Return the [X, Y] coordinate for the center point of the cell that contains the specified text.  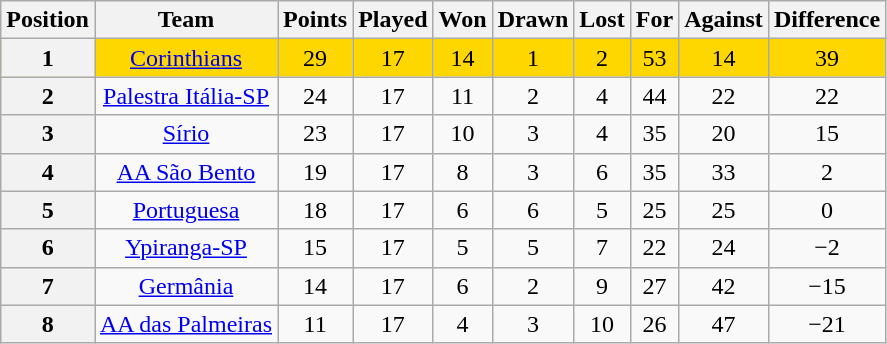
Points [316, 20]
Portuguesa [186, 210]
39 [826, 58]
Germânia [186, 286]
−15 [826, 286]
44 [654, 96]
18 [316, 210]
26 [654, 324]
−21 [826, 324]
Drawn [533, 20]
42 [724, 286]
AA das Palmeiras [186, 324]
Position [48, 20]
Played [393, 20]
0 [826, 210]
For [654, 20]
Difference [826, 20]
Team [186, 20]
AA São Bento [186, 172]
33 [724, 172]
Lost [602, 20]
Ypiranga-SP [186, 248]
Corinthians [186, 58]
23 [316, 134]
20 [724, 134]
19 [316, 172]
47 [724, 324]
Against [724, 20]
53 [654, 58]
9 [602, 286]
27 [654, 286]
Palestra Itália-SP [186, 96]
Sírio [186, 134]
−2 [826, 248]
29 [316, 58]
Won [462, 20]
